Return [x, y] of the center of cell containing provided text 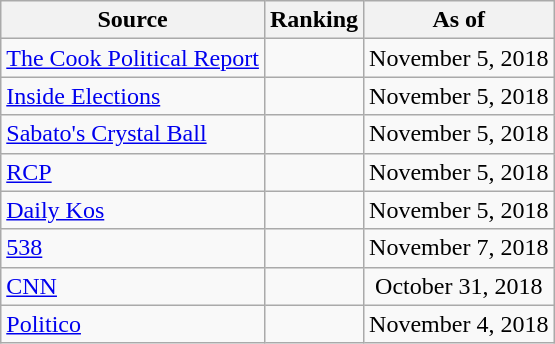
November 7, 2018 [459, 248]
Source [133, 20]
Ranking [314, 20]
November 4, 2018 [459, 324]
October 31, 2018 [459, 286]
As of [459, 20]
CNN [133, 286]
The Cook Political Report [133, 58]
538 [133, 248]
RCP [133, 172]
Politico [133, 324]
Inside Elections [133, 96]
Sabato's Crystal Ball [133, 134]
Daily Kos [133, 210]
